Locate the cell with the specified text and output its (x, y) center coordinate. 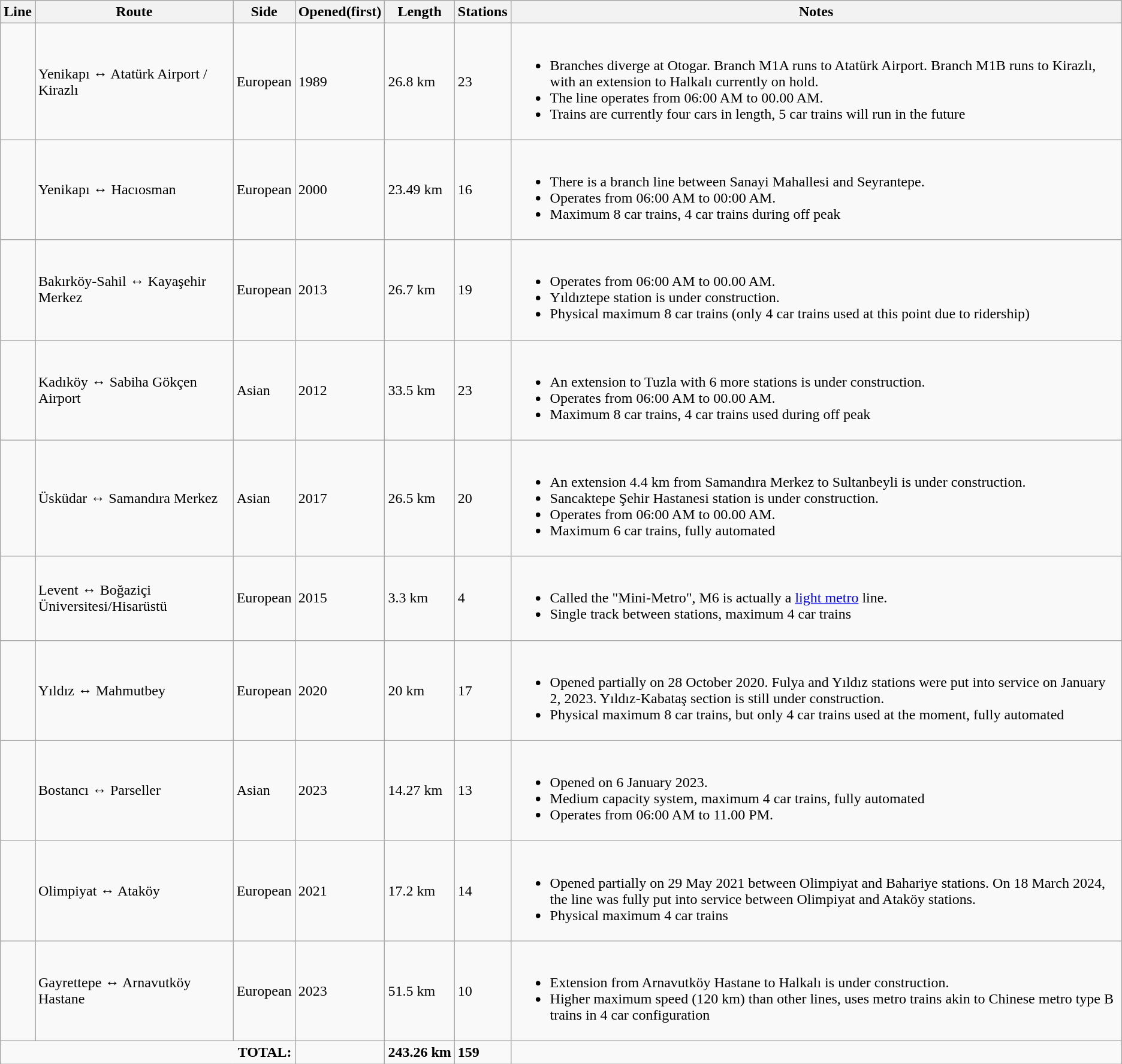
2013 (340, 290)
16 (482, 189)
20 (482, 498)
Opened on 6 January 2023.Medium capacity system, maximum 4 car trains, fully automatedOperates from 06:00 AM to 11.00 PM. (816, 790)
23.49 km (420, 189)
There is a branch line between Sanayi Mahallesi and Seyrantepe.Operates from 06:00 AM to 00:00 AM.Maximum 8 car trains, 4 car trains during off peak (816, 189)
Line (18, 12)
26.8 km (420, 82)
1989 (340, 82)
17 (482, 691)
Side (264, 12)
4 (482, 598)
Opened(first) (340, 12)
20 km (420, 691)
Gayrettepe ↔ Arnavutköy Hastane (134, 990)
159 (482, 1052)
Yenikapı ↔ Hacıosman (134, 189)
2021 (340, 891)
10 (482, 990)
2017 (340, 498)
2020 (340, 691)
26.7 km (420, 290)
Notes (816, 12)
Levent ↔ Boğaziçi Üniversitesi/Hisarüstü (134, 598)
Route (134, 12)
51.5 km (420, 990)
17.2 km (420, 891)
243.26 km (420, 1052)
Stations (482, 12)
2015 (340, 598)
3.3 km (420, 598)
Yenikapı ↔ Atatürk Airport / Kirazlı (134, 82)
Üsküdar ↔ Samandıra Merkez (134, 498)
Kadıköy ↔ Sabiha Gökçen Airport (134, 390)
Length (420, 12)
2012 (340, 390)
13 (482, 790)
Bostancı ↔ Parseller (134, 790)
TOTAL: (147, 1052)
14 (482, 891)
Bakırköy-Sahil ↔ Kayaşehir Merkez (134, 290)
14.27 km (420, 790)
Called the "Mini-Metro", M6 is actually a light metro line.Single track between stations, maximum 4 car trains (816, 598)
26.5 km (420, 498)
2000 (340, 189)
19 (482, 290)
33.5 km (420, 390)
Olimpiyat ↔ Ataköy (134, 891)
Yıldız ↔ Mahmutbey (134, 691)
